Determine the (X, Y) coordinate at the center of the cell enclosing the given text.  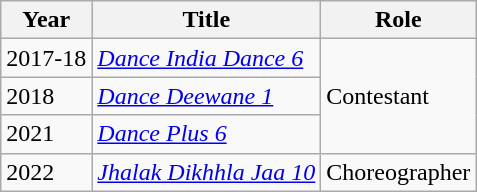
Title (206, 20)
2022 (46, 172)
2021 (46, 134)
Year (46, 20)
Dance India Dance 6 (206, 58)
Dance Deewane 1 (206, 96)
Role (398, 20)
Contestant (398, 96)
Dance Plus 6 (206, 134)
2017-18 (46, 58)
2018 (46, 96)
Jhalak Dikhhla Jaa 10 (206, 172)
Choreographer (398, 172)
